Provide the (X, Y) coordinate of the cell's center where the given text is located.  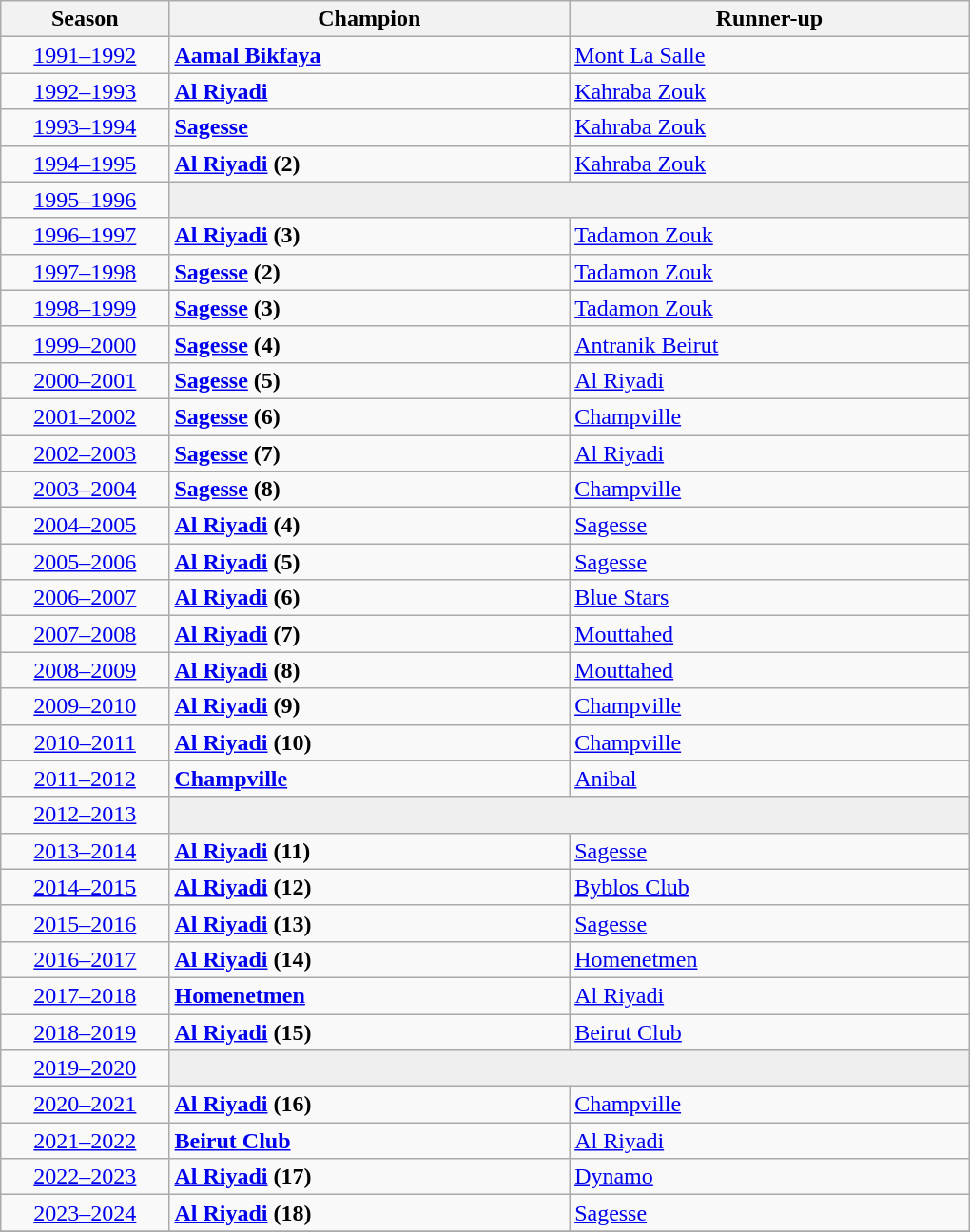
Al Riyadi (6) (369, 598)
2006–2007 (86, 598)
2009–2010 (86, 706)
Sagesse (4) (369, 344)
2005–2006 (86, 562)
2003–2004 (86, 490)
Sagesse (7) (369, 453)
Dynamo (770, 1177)
Al Riyadi (13) (369, 923)
Al Riyadi (4) (369, 526)
Al Riyadi (14) (369, 959)
Blue Stars (770, 598)
Al Riyadi (16) (369, 1105)
Sagesse (5) (369, 380)
1995–1996 (86, 200)
Al Riyadi (11) (369, 851)
Al Riyadi (17) (369, 1177)
Sagesse (6) (369, 416)
Al Riyadi (5) (369, 562)
Al Riyadi (7) (369, 634)
1991–1992 (86, 55)
2021–2022 (86, 1141)
Al Riyadi (2) (369, 164)
Al Riyadi (10) (369, 742)
2017–2018 (86, 995)
Al Riyadi (18) (369, 1213)
1996–1997 (86, 236)
Mont La Salle (770, 55)
2001–2002 (86, 416)
Byblos Club (770, 887)
2014–2015 (86, 887)
1999–2000 (86, 344)
2002–2003 (86, 453)
2008–2009 (86, 670)
1997–1998 (86, 272)
2018–2019 (86, 1031)
1998–1999 (86, 308)
2007–2008 (86, 634)
2015–2016 (86, 923)
2023–2024 (86, 1213)
Sagesse (8) (369, 490)
Al Riyadi (12) (369, 887)
1994–1995 (86, 164)
2000–2001 (86, 380)
Al Riyadi (8) (369, 670)
2004–2005 (86, 526)
2010–2011 (86, 742)
Al Riyadi (15) (369, 1031)
Runner-up (770, 19)
Antranik Beirut (770, 344)
Season (86, 19)
2022–2023 (86, 1177)
2019–2020 (86, 1068)
Aamal Bikfaya (369, 55)
2012–2013 (86, 815)
Champion (369, 19)
Al Riyadi (9) (369, 706)
Sagesse (2) (369, 272)
Al Riyadi (3) (369, 236)
2013–2014 (86, 851)
Anibal (770, 779)
2011–2012 (86, 779)
2020–2021 (86, 1105)
2016–2017 (86, 959)
1992–1993 (86, 91)
Sagesse (3) (369, 308)
1993–1994 (86, 127)
